Extract the (X, Y) coordinate from the center of the cell holding the provided text.  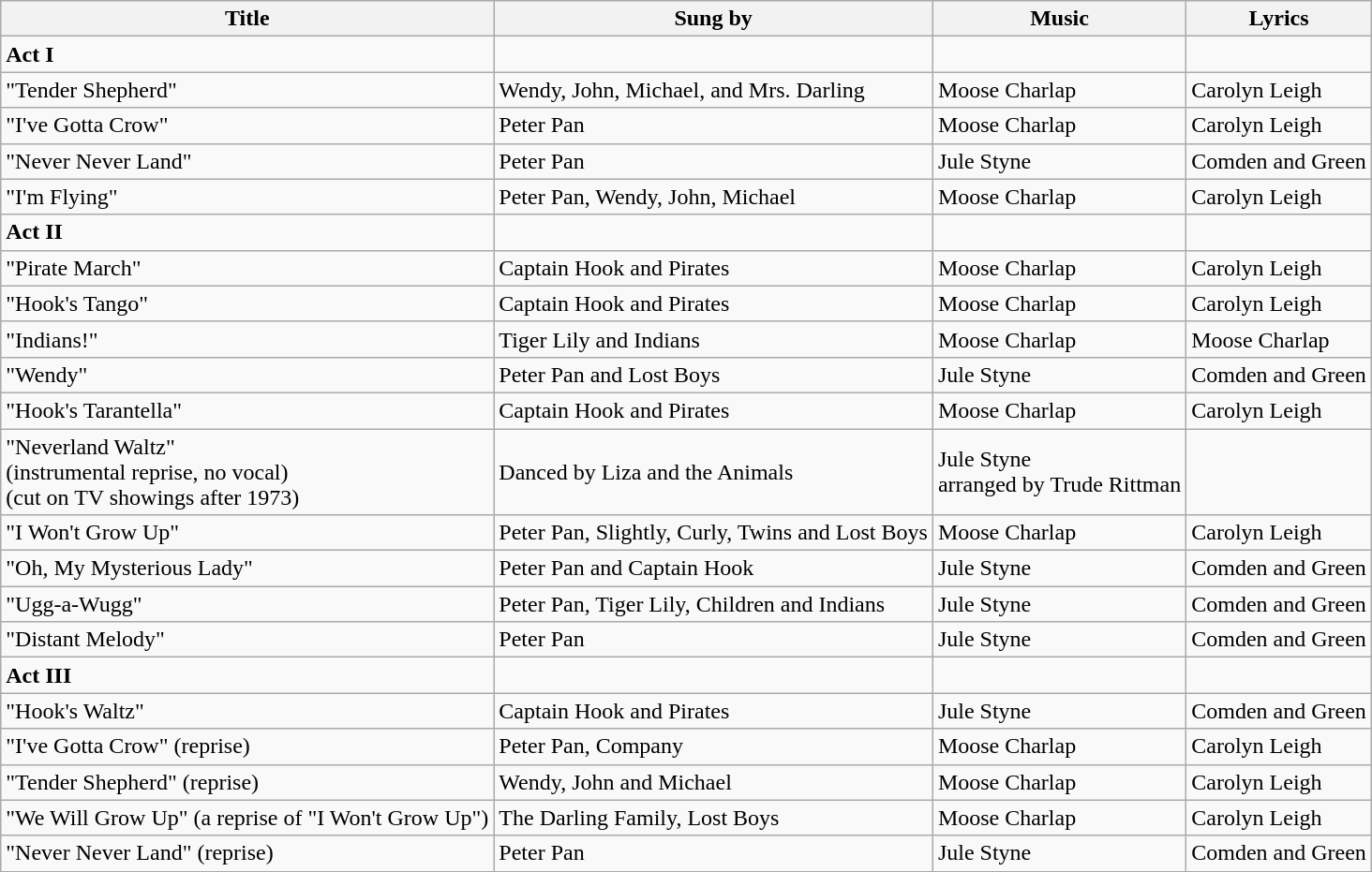
"I've Gotta Crow" (247, 126)
"Tender Shepherd" (reprise) (247, 782)
"Hook's Tarantella" (247, 410)
Peter Pan, Company (714, 746)
Tiger Lily and Indians (714, 339)
"Pirate March" (247, 268)
"Oh, My Mysterious Lady" (247, 569)
Wendy, John, Michael, and Mrs. Darling (714, 90)
"I've Gotta Crow" (reprise) (247, 746)
"I'm Flying" (247, 197)
"Tender Shepherd" (247, 90)
"Hook's Waltz" (247, 711)
Peter Pan, Tiger Lily, Children and Indians (714, 604)
Title (247, 19)
"Ugg-a-Wugg" (247, 604)
Music (1059, 19)
Peter Pan and Lost Boys (714, 375)
"Indians!" (247, 339)
Peter Pan and Captain Hook (714, 569)
Sung by (714, 19)
Lyrics (1279, 19)
"I Won't Grow Up" (247, 533)
Peter Pan, Slightly, Curly, Twins and Lost Boys (714, 533)
"Distant Melody" (247, 640)
Peter Pan, Wendy, John, Michael (714, 197)
Act II (247, 232)
"Wendy" (247, 375)
"Never Never Land" (247, 161)
"Neverland Waltz"(instrumental reprise, no vocal)(cut on TV showings after 1973) (247, 472)
The Darling Family, Lost Boys (714, 818)
"Hook's Tango" (247, 303)
Danced by Liza and the Animals (714, 472)
Jule Stynearranged by Trude Rittman (1059, 472)
"Never Never Land" (reprise) (247, 853)
"We Will Grow Up" (a reprise of "I Won't Grow Up") (247, 818)
Act I (247, 54)
Act III (247, 675)
Wendy, John and Michael (714, 782)
